Search for the cell housing the specified text and yield its (X, Y) center coordinate. 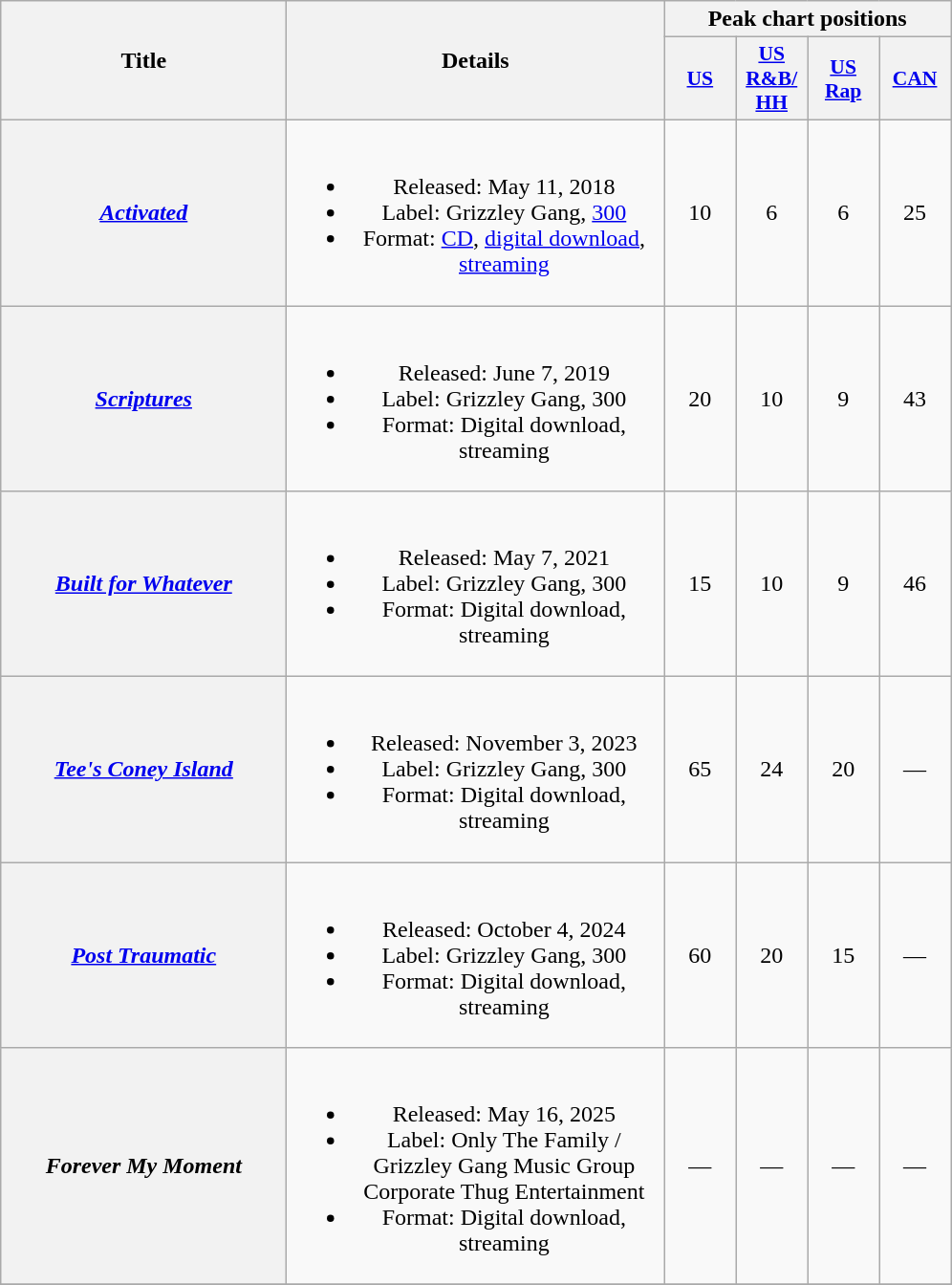
US Rap (843, 78)
24 (772, 770)
Released: May 11, 2018Label: Grizzley Gang, 300Format: CD, digital download, streaming (476, 212)
Activated (143, 212)
US (700, 78)
60 (700, 955)
Released: October 4, 2024Label: Grizzley Gang, 300Format: Digital download, streaming (476, 955)
CAN (916, 78)
Built for Whatever (143, 584)
Post Traumatic (143, 955)
USR&B/HH (772, 78)
Peak chart positions (808, 19)
43 (916, 399)
Details (476, 61)
Released: November 3, 2023Label: Grizzley Gang, 300Format: Digital download, streaming (476, 770)
Released: May 16, 2025Label: Only The Family / Grizzley Gang Music Group Corporate Thug EntertainmentFormat: Digital download, streaming (476, 1166)
Forever My Moment (143, 1166)
Title (143, 61)
Scriptures (143, 399)
25 (916, 212)
Released: June 7, 2019Label: Grizzley Gang, 300Format: Digital download, streaming (476, 399)
65 (700, 770)
46 (916, 584)
Tee's Coney Island (143, 770)
Released: May 7, 2021Label: Grizzley Gang, 300Format: Digital download, streaming (476, 584)
